Output the (x, y) coordinate of the center of the cell containing the given text.  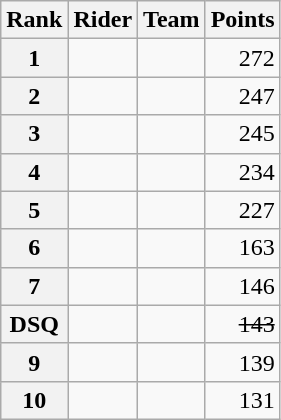
245 (242, 134)
10 (34, 400)
1 (34, 58)
Points (242, 20)
Team (172, 20)
6 (34, 248)
3 (34, 134)
146 (242, 286)
247 (242, 96)
7 (34, 286)
2 (34, 96)
272 (242, 58)
227 (242, 210)
9 (34, 362)
4 (34, 172)
139 (242, 362)
Rider (103, 20)
Rank (34, 20)
234 (242, 172)
143 (242, 324)
131 (242, 400)
DSQ (34, 324)
163 (242, 248)
5 (34, 210)
